Identify which cell holds the provided text, then report its (X, Y) central coordinate. 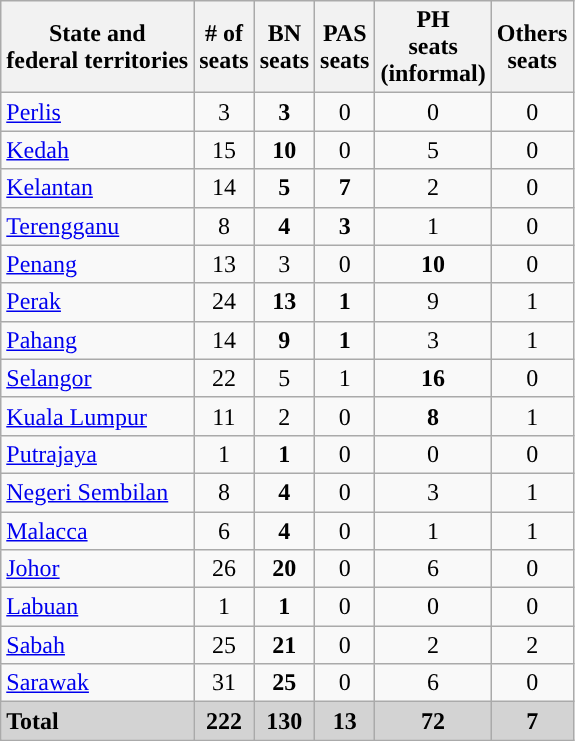
Pahang (98, 340)
15 (224, 150)
Othersseats (532, 47)
Selangor (98, 378)
State andfederal territories (98, 47)
BNseats (284, 47)
26 (224, 569)
Putrajaya (98, 454)
31 (224, 683)
72 (433, 721)
Total (98, 721)
Terengganu (98, 226)
# ofseats (224, 47)
16 (433, 378)
PHseats(informal) (433, 47)
Kelantan (98, 188)
Johor (98, 569)
Negeri Sembilan (98, 492)
Kedah (98, 150)
PASseats (345, 47)
11 (224, 416)
222 (224, 721)
24 (224, 302)
Sabah (98, 645)
Perlis (98, 112)
130 (284, 721)
Perak (98, 302)
Malacca (98, 531)
20 (284, 569)
Sarawak (98, 683)
Kuala Lumpur (98, 416)
Penang (98, 264)
21 (284, 645)
Labuan (98, 607)
22 (224, 378)
